Extract the [X, Y] coordinate from the center of the cell holding the provided text.  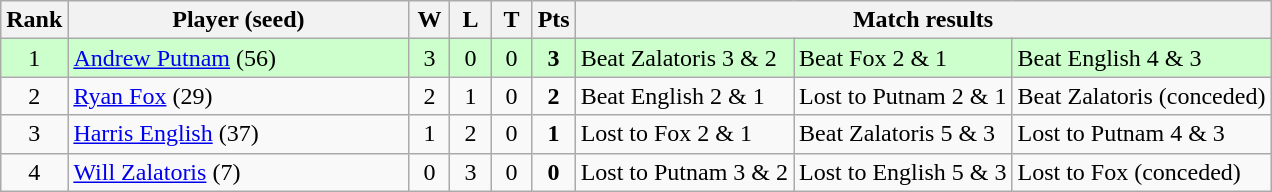
Lost to Fox (conceded) [1142, 172]
Beat English 4 & 3 [1142, 58]
Beat Zalatoris (conceded) [1142, 96]
Harris English (37) [238, 134]
W [430, 20]
Pts [554, 20]
L [470, 20]
Player (seed) [238, 20]
Lost to Fox 2 & 1 [684, 134]
Andrew Putnam (56) [238, 58]
Beat Zalatoris 5 & 3 [903, 134]
Lost to Putnam 2 & 1 [903, 96]
Beat Fox 2 & 1 [903, 58]
Rank [34, 20]
Lost to Putnam 3 & 2 [684, 172]
Beat Zalatoris 3 & 2 [684, 58]
Will Zalatoris (7) [238, 172]
Ryan Fox (29) [238, 96]
Lost to English 5 & 3 [903, 172]
T [512, 20]
Lost to Putnam 4 & 3 [1142, 134]
Beat English 2 & 1 [684, 96]
4 [34, 172]
Match results [923, 20]
